Find where the given text appears and provide that cell's center as [x, y] coordinate. 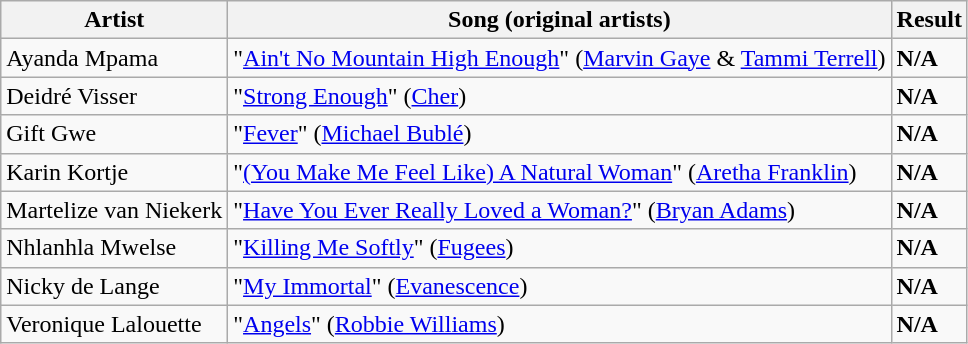
"Ain't No Mountain High Enough" (Marvin Gaye & Tammi Terrell) [560, 58]
Result [929, 20]
Song (original artists) [560, 20]
"My Immortal" (Evanescence) [560, 286]
"Angels" (Robbie Williams) [560, 324]
"Fever" (Michael Bublé) [560, 134]
"(You Make Me Feel Like) A Natural Woman" (Aretha Franklin) [560, 172]
Gift Gwe [114, 134]
Artist [114, 20]
Ayanda Mpama [114, 58]
Deidré Visser [114, 96]
Martelize van Niekerk [114, 210]
"Killing Me Softly" (Fugees) [560, 248]
Nicky de Lange [114, 286]
"Strong Enough" (Cher) [560, 96]
"Have You Ever Really Loved a Woman?" (Bryan Adams) [560, 210]
Karin Kortje [114, 172]
Veronique Lalouette [114, 324]
Nhlanhla Mwelse [114, 248]
